Determine the (x, y) coordinate at the center of the cell enclosing the given text.  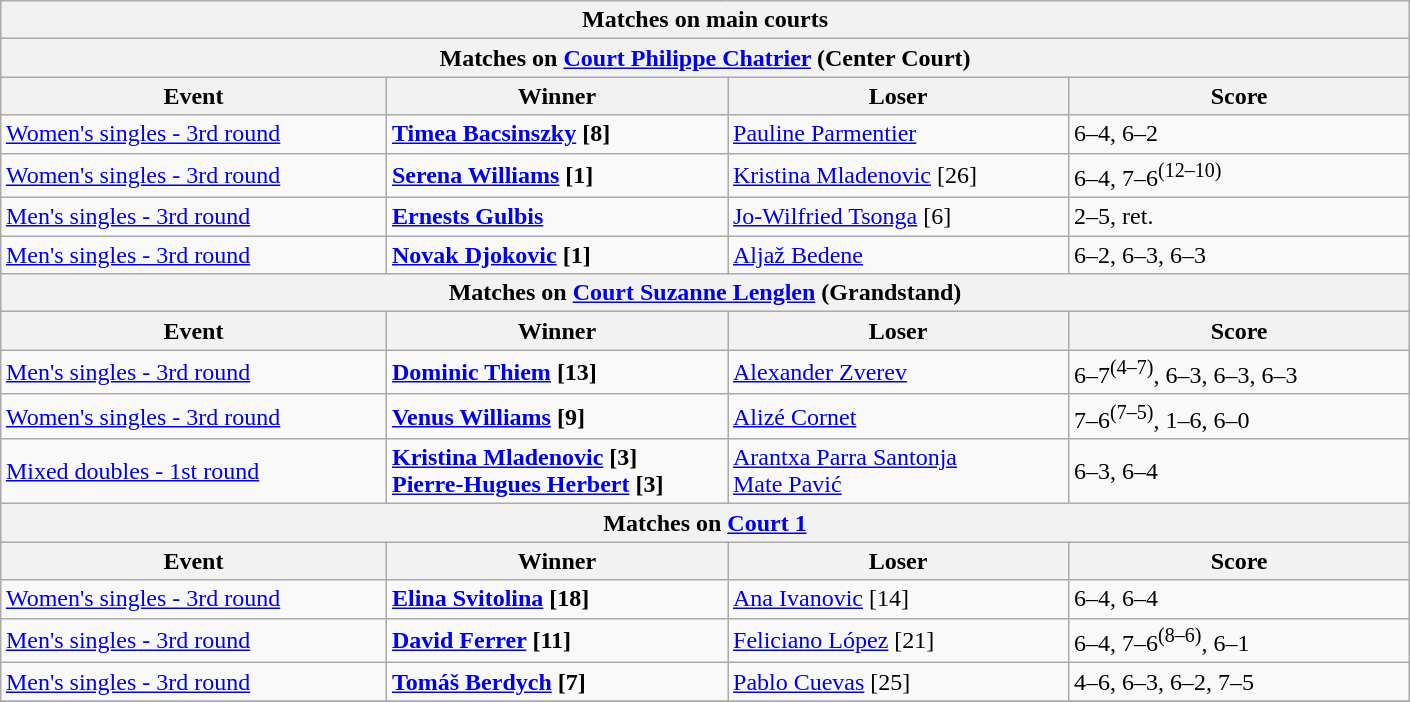
Matches on Court Philippe Chatrier (Center Court) (704, 58)
6–4, 7–6(12–10) (1240, 176)
6–4, 6–4 (1240, 599)
Arantxa Parra Santonja Mate Pavić (898, 472)
Timea Bacsinszky [8] (556, 134)
6–2, 6–3, 6–3 (1240, 255)
7–6(7–5), 1–6, 6–0 (1240, 416)
Pablo Cuevas [25] (898, 682)
Tomáš Berdych [7] (556, 682)
6–7(4–7), 6–3, 6–3, 6–3 (1240, 372)
Matches on Court Suzanne Lenglen (Grandstand) (704, 293)
Dominic Thiem [13] (556, 372)
Kristina Mladenovic [3] Pierre-Hugues Herbert [3] (556, 472)
Aljaž Bedene (898, 255)
6–4, 6–2 (1240, 134)
Venus Williams [9] (556, 416)
Pauline Parmentier (898, 134)
Mixed doubles - 1st round (193, 472)
Feliciano López [21] (898, 640)
6–3, 6–4 (1240, 472)
6–4, 7–6(8–6), 6–1 (1240, 640)
Elina Svitolina [18] (556, 599)
Alizé Cornet (898, 416)
Matches on Court 1 (704, 523)
Kristina Mladenovic [26] (898, 176)
Novak Djokovic [1] (556, 255)
4–6, 6–3, 6–2, 7–5 (1240, 682)
2–5, ret. (1240, 217)
Alexander Zverev (898, 372)
Serena Williams [1] (556, 176)
David Ferrer [11] (556, 640)
Ana Ivanovic [14] (898, 599)
Jo-Wilfried Tsonga [6] (898, 217)
Matches on main courts (704, 20)
Ernests Gulbis (556, 217)
